Output the [X, Y] coordinate of the center of the cell containing the given text.  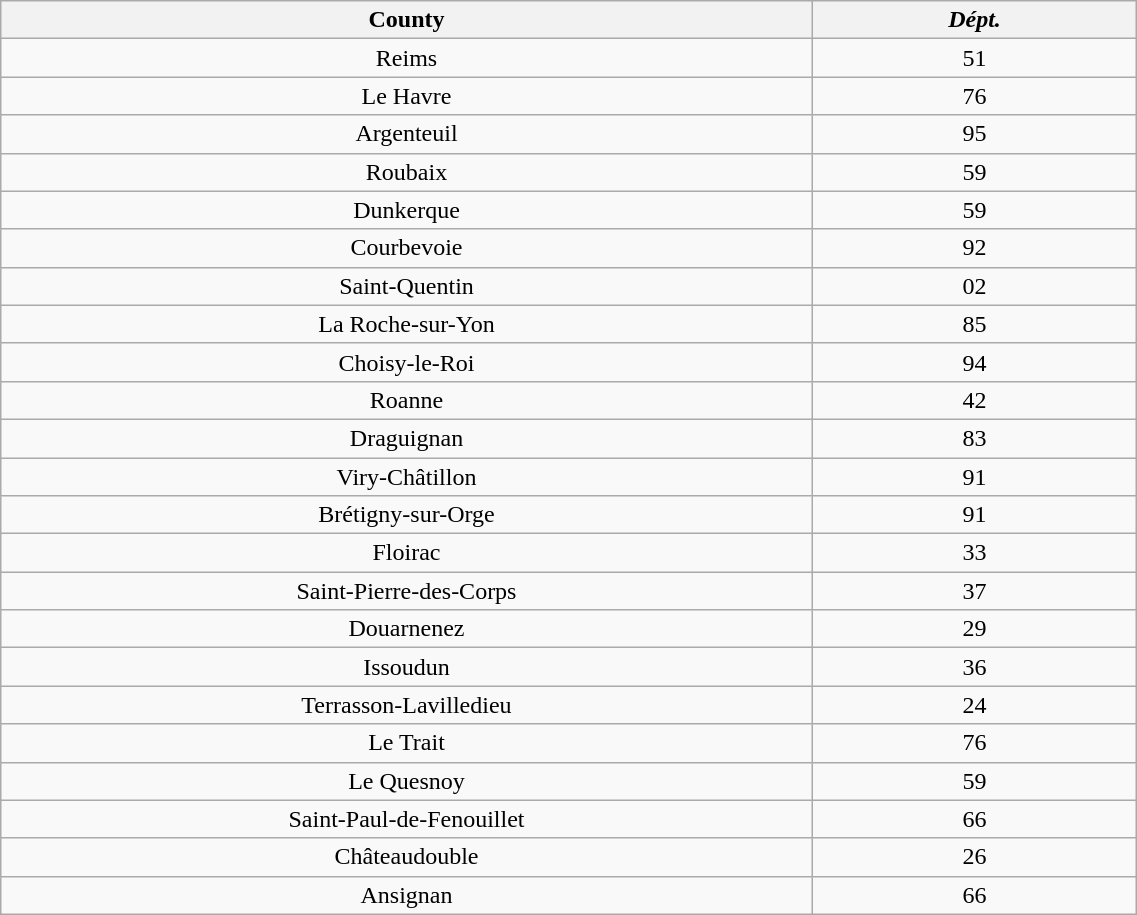
Saint-Paul-de-Fenouillet [406, 819]
Ansignan [406, 895]
Floirac [406, 553]
Saint-Quentin [406, 286]
Le Trait [406, 743]
Roanne [406, 400]
83 [974, 438]
02 [974, 286]
Courbevoie [406, 248]
Dunkerque [406, 210]
33 [974, 553]
County [406, 20]
Le Havre [406, 96]
95 [974, 134]
Reims [406, 58]
Le Quesnoy [406, 781]
Terrasson-Lavilledieu [406, 705]
42 [974, 400]
Viry-Châtillon [406, 477]
Argenteuil [406, 134]
37 [974, 591]
Roubaix [406, 172]
Dépt. [974, 20]
Draguignan [406, 438]
85 [974, 324]
29 [974, 629]
94 [974, 362]
Choisy-le-Roi [406, 362]
Brétigny-sur-Orge [406, 515]
Issoudun [406, 667]
Châteaudouble [406, 857]
24 [974, 705]
Saint-Pierre-des-Corps [406, 591]
92 [974, 248]
36 [974, 667]
26 [974, 857]
51 [974, 58]
La Roche-sur-Yon [406, 324]
Douarnenez [406, 629]
